From the cell containing the given text, extract its center point as [X, Y] coordinate. 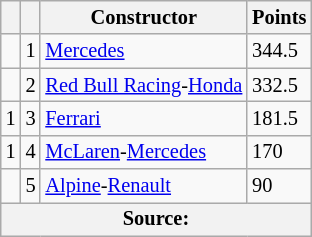
90 [279, 186]
Alpine-Renault [144, 186]
Source: [156, 219]
3 [31, 118]
Ferrari [144, 118]
5 [31, 186]
2 [31, 85]
170 [279, 152]
Mercedes [144, 51]
McLaren-Mercedes [144, 152]
Constructor [144, 17]
4 [31, 152]
344.5 [279, 51]
Points [279, 17]
Red Bull Racing-Honda [144, 85]
181.5 [279, 118]
332.5 [279, 85]
